Return the [x, y] coordinate for the center point of the cell that contains the specified text.  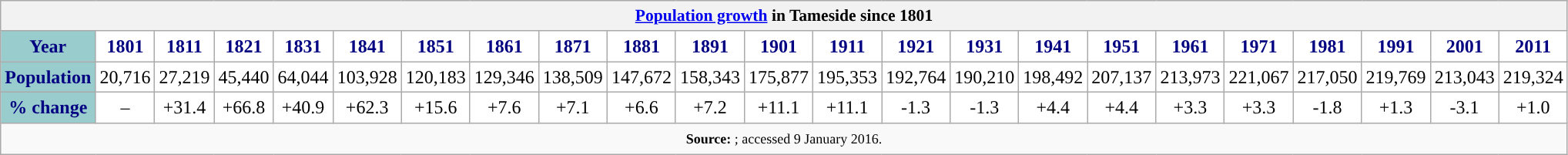
1811 [185, 46]
1991 [1395, 46]
1851 [436, 46]
+6.6 [641, 107]
129,346 [504, 77]
213,043 [1465, 77]
1881 [641, 46]
1901 [778, 46]
+7.2 [710, 107]
+62.3 [367, 107]
+1.0 [1533, 107]
27,219 [185, 77]
1961 [1191, 46]
221,067 [1258, 77]
Population growth in Tameside since 1801 [784, 15]
207,137 [1121, 77]
+7.6 [504, 107]
20,716 [125, 77]
190,210 [984, 77]
Year [48, 46]
1801 [125, 46]
% change [48, 107]
175,877 [778, 77]
120,183 [436, 77]
1891 [710, 46]
1971 [1258, 46]
2011 [1533, 46]
213,973 [1191, 77]
45,440 [243, 77]
219,769 [1395, 77]
+66.8 [243, 107]
1841 [367, 46]
158,343 [710, 77]
2001 [1465, 46]
64,044 [303, 77]
217,050 [1328, 77]
103,928 [367, 77]
-3.1 [1465, 107]
-1.8 [1328, 107]
198,492 [1054, 77]
+40.9 [303, 107]
1861 [504, 46]
1931 [984, 46]
138,509 [573, 77]
147,672 [641, 77]
Population [48, 77]
+15.6 [436, 107]
+1.3 [1395, 107]
1871 [573, 46]
1911 [847, 46]
1951 [1121, 46]
219,324 [1533, 77]
1941 [1054, 46]
192,764 [916, 77]
Source: ; accessed 9 January 2016. [784, 138]
+7.1 [573, 107]
1981 [1328, 46]
+31.4 [185, 107]
1821 [243, 46]
– [125, 107]
1921 [916, 46]
1831 [303, 46]
195,353 [847, 77]
